Detect which cell encompasses the target text, then output its (x, y) center coordinate. 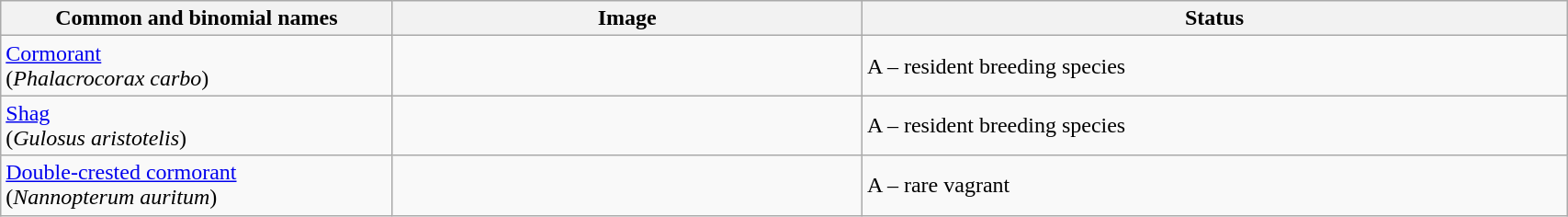
Double-crested cormorant(Nannopterum auritum) (197, 186)
Shag(Gulosus aristotelis) (197, 125)
A – rare vagrant (1214, 186)
Image (626, 18)
Cormorant(Phalacrocorax carbo) (197, 66)
Common and binomial names (197, 18)
Status (1214, 18)
